Capture the cell that displays the provided text and extract its (x, y) central coordinate. 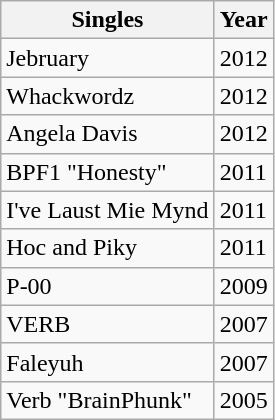
Singles (108, 20)
Whackwordz (108, 96)
I've Laust Mie Mynd (108, 210)
P-00 (108, 286)
VERB (108, 324)
2005 (244, 400)
BPF1 "Honesty" (108, 172)
Verb "BrainPhunk" (108, 400)
2009 (244, 286)
Jebruary (108, 58)
Faleyuh (108, 362)
Angela Davis (108, 134)
Hoc and Piky (108, 248)
Year (244, 20)
